Capture the cell that displays the provided text and extract its [X, Y] central coordinate. 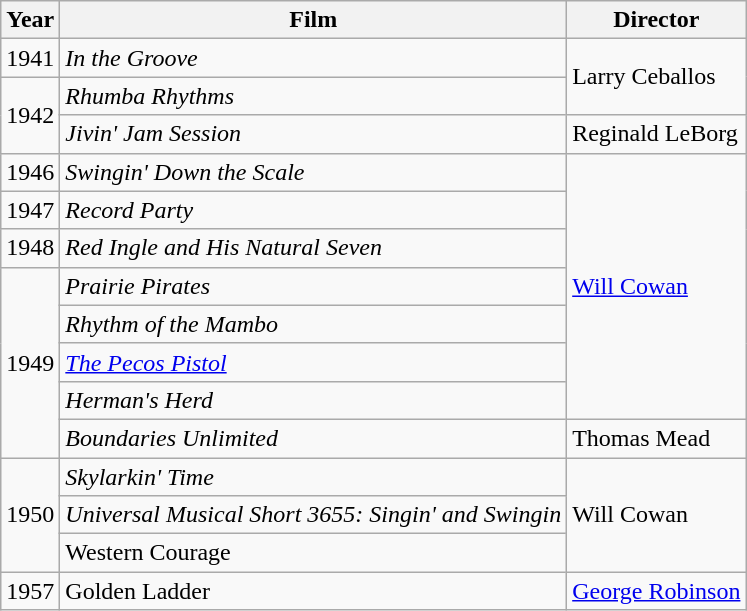
George Robinson [656, 591]
Boundaries Unlimited [314, 438]
1942 [30, 115]
Film [314, 20]
Prairie Pirates [314, 286]
1949 [30, 362]
Golden Ladder [314, 591]
The Pecos Pistol [314, 362]
1948 [30, 248]
1947 [30, 210]
Record Party [314, 210]
Swingin' Down the Scale [314, 172]
Universal Musical Short 3655: Singin' and Swingin [314, 515]
Rhythm of the Mambo [314, 324]
Reginald LeBorg [656, 134]
Skylarkin' Time [314, 477]
1941 [30, 58]
1946 [30, 172]
Larry Ceballos [656, 77]
Rhumba Rhythms [314, 96]
Thomas Mead [656, 438]
1950 [30, 515]
Director [656, 20]
In the Groove [314, 58]
Western Courage [314, 553]
1957 [30, 591]
Red Ingle and His Natural Seven [314, 248]
Herman's Herd [314, 400]
Jivin' Jam Session [314, 134]
Year [30, 20]
